Output the (x, y) coordinate of the center of the cell containing the given text.  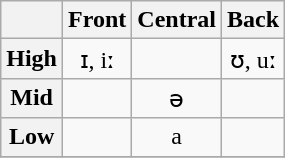
Mid (32, 98)
a (177, 137)
Central (177, 20)
High (32, 59)
ɪ, iː (98, 59)
Back (254, 20)
Front (98, 20)
Low (32, 137)
ʊ, uː (254, 59)
ə (177, 98)
